Return [x, y] of the center of cell containing provided text 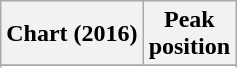
Chart (2016) [72, 34]
Peakposition [189, 34]
